Pinpoint the cell where the given text exists, returning its (X, Y) midpoint coordinate. 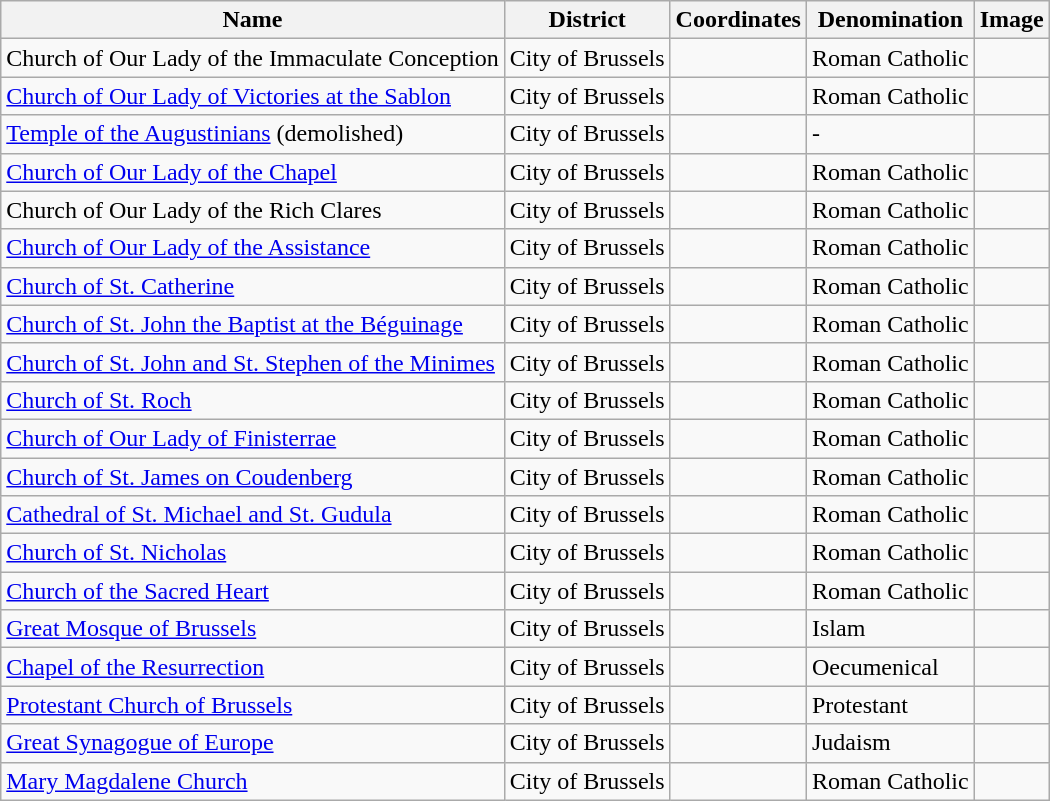
Church of St. Catherine (253, 286)
Church of St. Nicholas (253, 553)
Church of St. James on Coudenberg (253, 477)
Image (1012, 20)
Great Synagogue of Europe (253, 743)
Islam (890, 629)
Church of the Sacred Heart (253, 591)
Temple of the Augustinians (demolished) (253, 134)
Church of St. John and St. Stephen of the Minimes (253, 362)
Protestant Church of Brussels (253, 705)
Church of Our Lady of the Rich Clares (253, 210)
Chapel of the Resurrection (253, 667)
Judaism (890, 743)
Church of Our Lady of the Immaculate Conception (253, 58)
Cathedral of St. Michael and St. Gudula (253, 515)
Church of Our Lady of the Chapel (253, 172)
Name (253, 20)
Church of Our Lady of Finisterrae (253, 438)
Protestant (890, 705)
Church of Our Lady of Victories at the Sablon (253, 96)
Mary Magdalene Church (253, 781)
Church of St. John the Baptist at the Béguinage (253, 324)
- (890, 134)
Denomination (890, 20)
Great Mosque of Brussels (253, 629)
District (587, 20)
Coordinates (738, 20)
Church of St. Roch (253, 400)
Church of Our Lady of the Assistance (253, 248)
Oecumenical (890, 667)
